Search for the cell housing the specified text and yield its (X, Y) center coordinate. 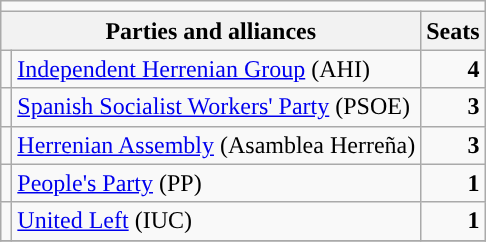
Spanish Socialist Workers' Party (PSOE) (216, 107)
Parties and alliances (211, 31)
People's Party (PP) (216, 183)
United Left (IUC) (216, 221)
Independent Herrenian Group (AHI) (216, 69)
4 (453, 69)
Herrenian Assembly (Asamblea Herreña) (216, 145)
Seats (453, 31)
